Provide the (x, y) coordinate of the cell's center where the given text is located.  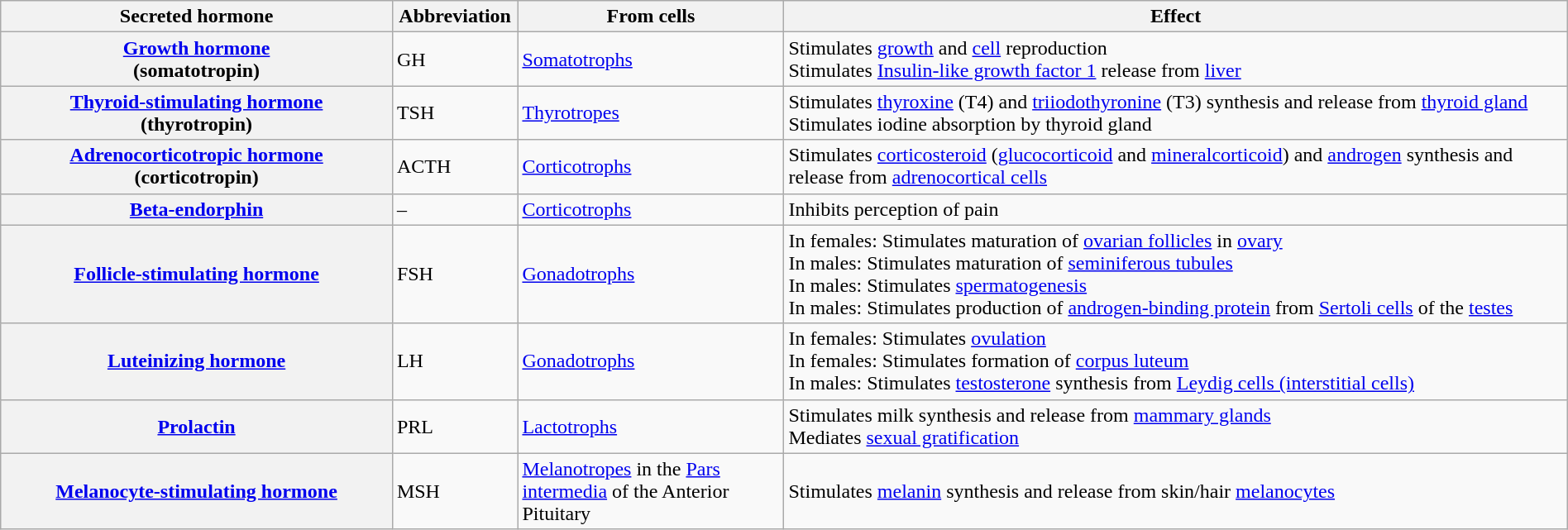
– (455, 209)
Abbreviation (455, 17)
Follicle-stimulating hormone (197, 275)
GH (455, 60)
Stimulates corticosteroid (glucocorticoid and mineralcorticoid) and androgen synthesis and release from adrenocortical cells (1176, 167)
Thyroid-stimulating hormone (thyrotropin) (197, 112)
PRL (455, 427)
Growth hormone (somatotropin) (197, 60)
Stimulates melanin synthesis and release from skin/hair melanocytes (1176, 491)
Stimulates growth and cell reproduction Stimulates Insulin-like growth factor 1 release from liver (1176, 60)
Lactotrophs (651, 427)
Stimulates milk synthesis and release from mammary glands Mediates sexual gratification (1176, 427)
Adrenocorticotropic hormone (corticotropin) (197, 167)
From cells (651, 17)
Thyrotropes (651, 112)
Secreted hormone (197, 17)
Beta-endorphin (197, 209)
ACTH (455, 167)
LH (455, 361)
Stimulates thyroxine (T4) and triiodothyronine (T3) synthesis and release from thyroid gland Stimulates iodine absorption by thyroid gland (1176, 112)
Luteinizing hormone (197, 361)
FSH (455, 275)
Inhibits perception of pain (1176, 209)
TSH (455, 112)
Prolactin (197, 427)
Effect (1176, 17)
Melanocyte-stimulating hormone (197, 491)
MSH (455, 491)
Melanotropes in the Pars intermedia of the Anterior Pituitary (651, 491)
Somatotrophs (651, 60)
